Locate the cell with the specified text and output its (x, y) center coordinate. 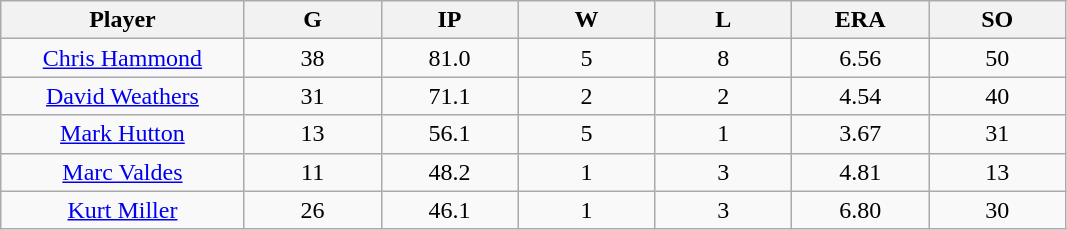
48.2 (450, 172)
4.54 (860, 96)
30 (998, 210)
11 (312, 172)
ERA (860, 20)
50 (998, 58)
Chris Hammond (122, 58)
71.1 (450, 96)
IP (450, 20)
81.0 (450, 58)
26 (312, 210)
8 (724, 58)
46.1 (450, 210)
David Weathers (122, 96)
Mark Hutton (122, 134)
56.1 (450, 134)
6.80 (860, 210)
Player (122, 20)
6.56 (860, 58)
L (724, 20)
4.81 (860, 172)
SO (998, 20)
3.67 (860, 134)
W (586, 20)
Marc Valdes (122, 172)
G (312, 20)
40 (998, 96)
Kurt Miller (122, 210)
38 (312, 58)
